Determine the [x, y] coordinate at the center of the cell enclosing the given text.  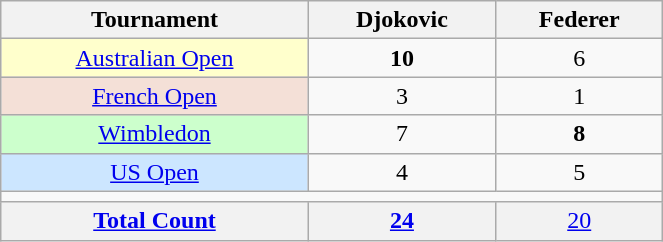
French Open [154, 96]
Wimbledon [154, 134]
Australian Open [154, 58]
20 [580, 221]
7 [402, 134]
8 [580, 134]
5 [580, 172]
6 [580, 58]
1 [580, 96]
US Open [154, 172]
Tournament [154, 20]
4 [402, 172]
Federer [580, 20]
Djokovic [402, 20]
Total Count [154, 221]
3 [402, 96]
10 [402, 58]
24 [402, 221]
